Find where the given text appears and provide that cell's center as [x, y] coordinate. 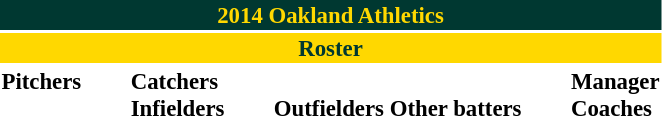
2014 Oakland Athletics [330, 15]
Roster [330, 48]
